Output the [x, y] coordinate of the center of the cell containing the given text.  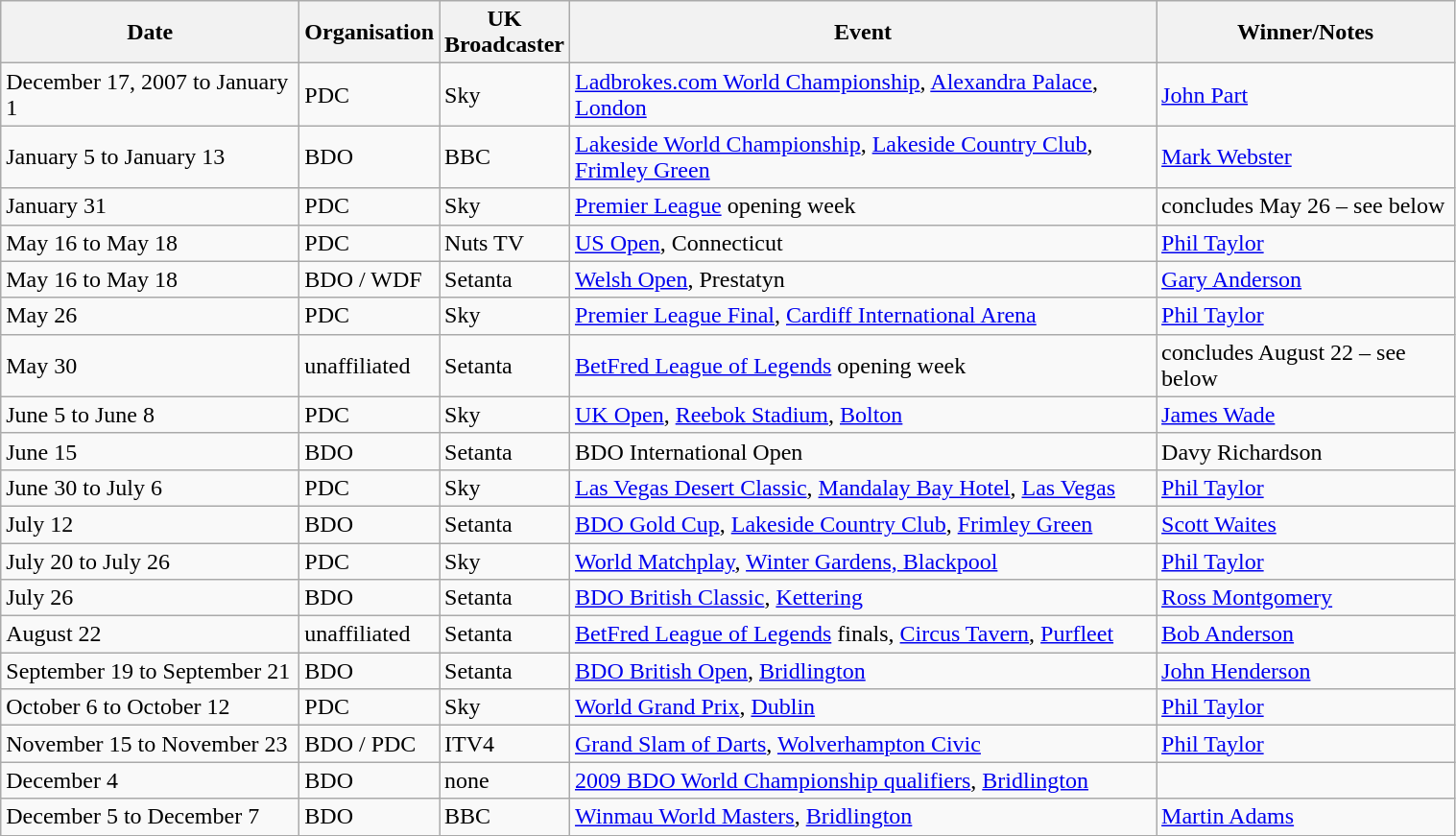
December 5 to December 7 [150, 817]
James Wade [1305, 415]
June 5 to June 8 [150, 415]
Winner/Notes [1305, 33]
Martin Adams [1305, 817]
Bob Anderson [1305, 634]
January 5 to January 13 [150, 157]
UK Broadcaster [505, 33]
BDO British Open, Bridlington [864, 671]
Lakeside World Championship, Lakeside Country Club, Frimley Green [864, 157]
BDO British Classic, Kettering [864, 598]
May 26 [150, 316]
July 26 [150, 598]
Organisation [370, 33]
Gary Anderson [1305, 279]
Ladbrokes.com World Championship, Alexandra Palace, London [864, 94]
July 12 [150, 524]
December 17, 2007 to January 1 [150, 94]
John Henderson [1305, 671]
October 6 to October 12 [150, 707]
BDO International Open [864, 451]
World Matchplay, Winter Gardens, Blackpool [864, 561]
August 22 [150, 634]
Scott Waites [1305, 524]
US Open, Connecticut [864, 243]
concludes August 22 – see below [1305, 365]
BDO / WDF [370, 279]
none [505, 780]
BDO / PDC [370, 744]
Winmau World Masters, Bridlington [864, 817]
December 4 [150, 780]
UK Open, Reebok Stadium, Bolton [864, 415]
September 19 to September 21 [150, 671]
July 20 to July 26 [150, 561]
2009 BDO World Championship qualifiers, Bridlington [864, 780]
ITV4 [505, 744]
Event [864, 33]
Nuts TV [505, 243]
Date [150, 33]
Ross Montgomery [1305, 598]
BDO Gold Cup, Lakeside Country Club, Frimley Green [864, 524]
Premier League opening week [864, 206]
May 30 [150, 365]
Las Vegas Desert Classic, Mandalay Bay Hotel, Las Vegas [864, 488]
BetFred League of Legends opening week [864, 365]
World Grand Prix, Dublin [864, 707]
concludes May 26 – see below [1305, 206]
Grand Slam of Darts, Wolverhampton Civic [864, 744]
BetFred League of Legends finals, Circus Tavern, Purfleet [864, 634]
Mark Webster [1305, 157]
Welsh Open, Prestatyn [864, 279]
Premier League Final, Cardiff International Arena [864, 316]
June 15 [150, 451]
January 31 [150, 206]
November 15 to November 23 [150, 744]
Davy Richardson [1305, 451]
John Part [1305, 94]
June 30 to July 6 [150, 488]
